Return [x, y] of the center of cell containing provided text 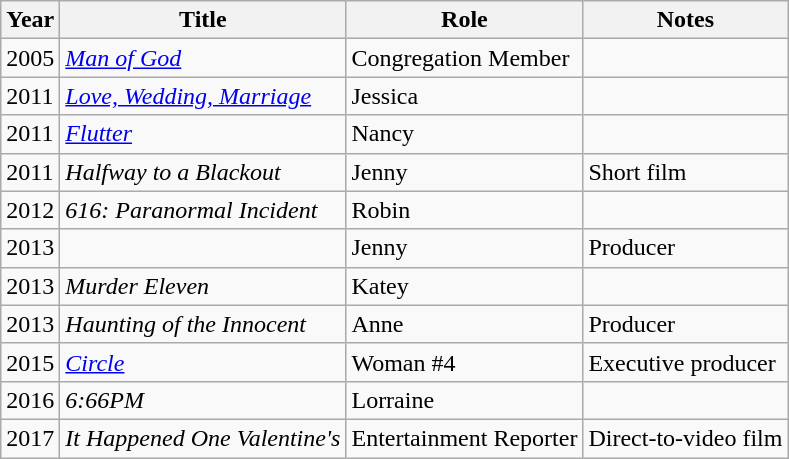
616: Paranormal Incident [203, 210]
Nancy [464, 134]
It Happened One Valentine's [203, 438]
Entertainment Reporter [464, 438]
Title [203, 20]
Short film [686, 172]
2015 [30, 362]
Circle [203, 362]
Lorraine [464, 400]
Executive producer [686, 362]
2017 [30, 438]
Anne [464, 324]
Katey [464, 286]
Role [464, 20]
Notes [686, 20]
Woman #4 [464, 362]
Year [30, 20]
Murder Eleven [203, 286]
6:66PM [203, 400]
Man of God [203, 58]
Halfway to a Blackout [203, 172]
2016 [30, 400]
2012 [30, 210]
Robin [464, 210]
Haunting of the Innocent [203, 324]
2005 [30, 58]
Direct-to-video film [686, 438]
Congregation Member [464, 58]
Love, Wedding, Marriage [203, 96]
Jessica [464, 96]
Flutter [203, 134]
